Return the [x, y] coordinate for the center point of the cell that contains the specified text.  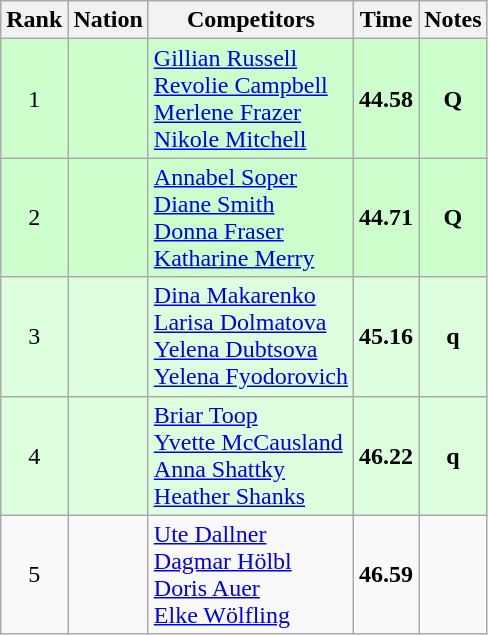
Competitors [250, 20]
Notes [453, 20]
46.22 [386, 456]
Gillian RussellRevolie CampbellMerlene FrazerNikole Mitchell [250, 98]
2 [34, 218]
46.59 [386, 574]
4 [34, 456]
3 [34, 336]
Dina MakarenkoLarisa DolmatovaYelena DubtsovaYelena Fyodorovich [250, 336]
Ute DallnerDagmar HölblDoris AuerElke Wölfling [250, 574]
Annabel SoperDiane SmithDonna FraserKatharine Merry [250, 218]
Time [386, 20]
44.58 [386, 98]
Briar ToopYvette McCauslandAnna ShattkyHeather Shanks [250, 456]
45.16 [386, 336]
44.71 [386, 218]
1 [34, 98]
Rank [34, 20]
Nation [108, 20]
5 [34, 574]
